Locate the cell with the specified text and output its [x, y] center coordinate. 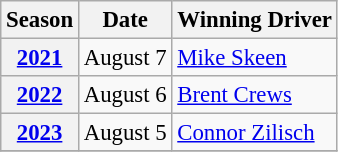
Brent Crews [254, 95]
2021 [40, 58]
Mike Skeen [254, 58]
Connor Zilisch [254, 133]
Date [125, 20]
2022 [40, 95]
August 6 [125, 95]
Season [40, 20]
August 5 [125, 133]
August 7 [125, 58]
2023 [40, 133]
Winning Driver [254, 20]
